Output the [X, Y] coordinate of the center of the cell containing the given text.  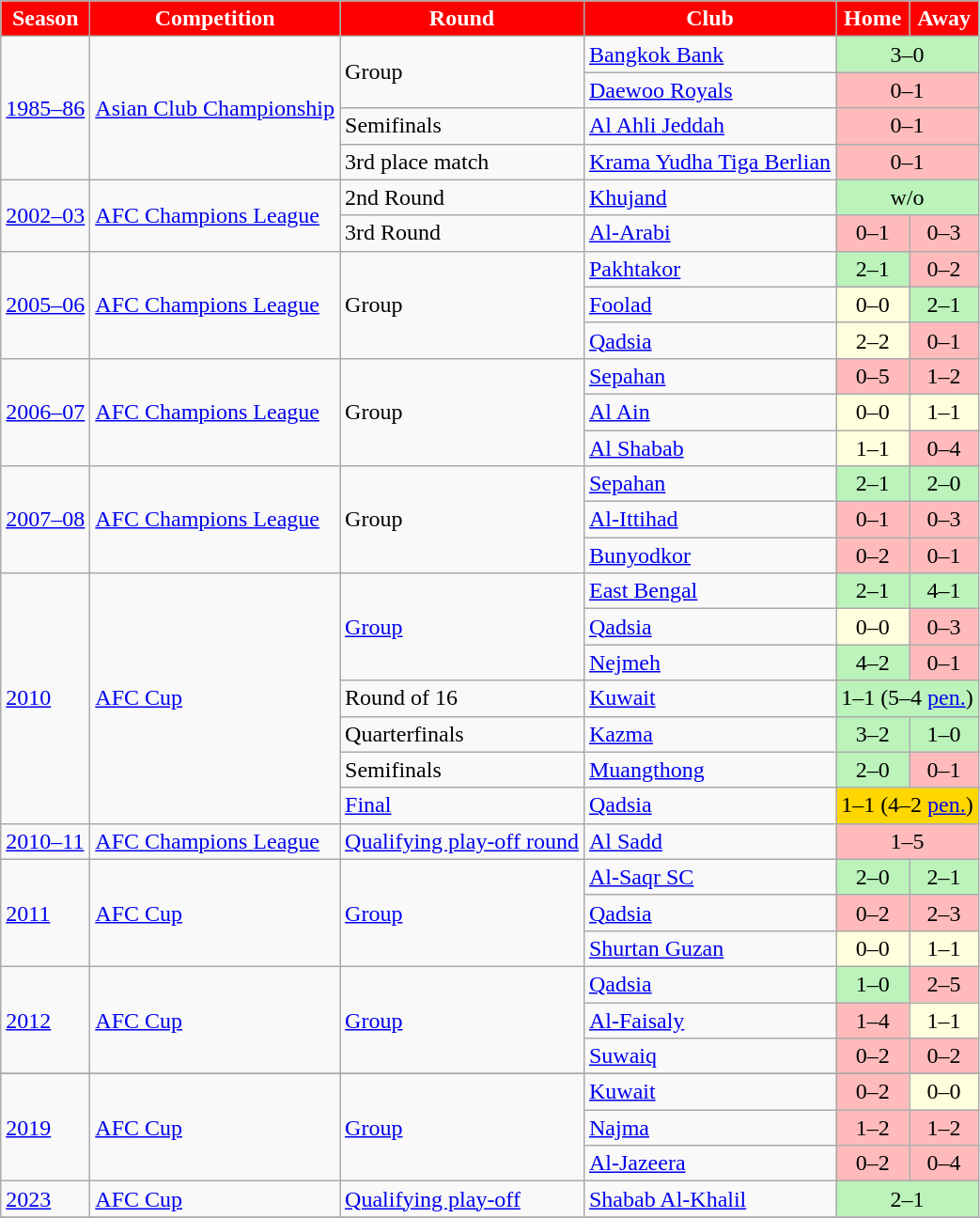
Khujand [709, 197]
2007–08 [45, 520]
3rd place match [462, 162]
Suwaiq [709, 1056]
2012 [45, 1020]
Al Shabab [709, 448]
Round of 16 [462, 698]
2nd Round [462, 197]
Al-Jazeera [709, 1163]
Krama Yudha Tiga Berlian [709, 162]
2005–06 [45, 304]
2002–03 [45, 215]
1–5 [908, 841]
Shabab Al-Khalil [709, 1199]
Bunyodkor [709, 555]
Al Ain [709, 412]
3–0 [908, 55]
2–2 [873, 340]
Al-Arabi [709, 233]
Foolad [709, 304]
2–5 [943, 984]
Home [873, 19]
4–2 [873, 663]
Daewoo Royals [709, 90]
3rd Round [462, 233]
Qualifying play-off round [462, 841]
Shurtan Guzan [709, 948]
1985–86 [45, 108]
2006–07 [45, 412]
Al-Saqr SC [709, 877]
w/o [908, 197]
Muangthong [709, 770]
0–5 [873, 376]
Pakhtakor [709, 269]
Al Ahli Jeddah [709, 126]
Najma [709, 1128]
Quarterfinals [462, 734]
2019 [45, 1128]
2010–11 [45, 841]
Club [709, 19]
1–1 (5–4 pen.) [908, 698]
2023 [45, 1199]
Al-Faisaly [709, 1020]
Kazma [709, 734]
3–2 [873, 734]
Bangkok Bank [709, 55]
1–4 [873, 1020]
East Bengal [709, 591]
Al Sadd [709, 841]
Nejmeh [709, 663]
Season [45, 19]
2–3 [943, 913]
Round [462, 19]
Asian Club Championship [215, 108]
4–1 [943, 591]
Al-Ittihad [709, 520]
2010 [45, 698]
2011 [45, 913]
Qualifying play-off [462, 1199]
1–1 (4–2 pen.) [908, 805]
Competition [215, 19]
Away [943, 19]
Final [462, 805]
